Pinpoint the cell where the given text exists, returning its (X, Y) midpoint coordinate. 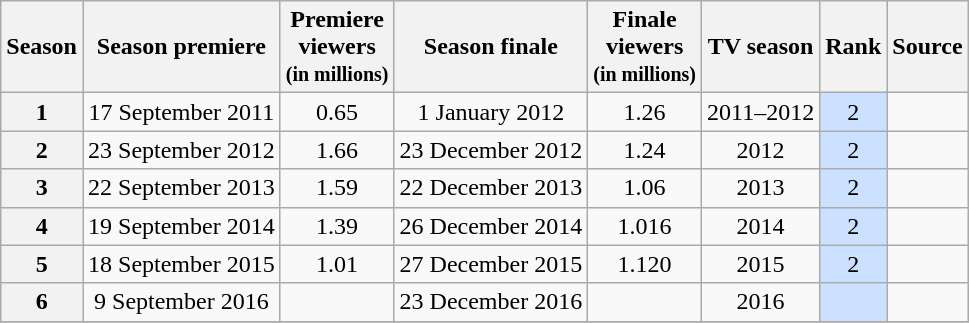
1.24 (645, 150)
0.65 (337, 112)
1.01 (337, 264)
26 December 2014 (491, 226)
Premiereviewers(in millions) (337, 47)
3 (42, 188)
23 September 2012 (181, 150)
1 January 2012 (491, 112)
Season finale (491, 47)
Finaleviewers(in millions) (645, 47)
2015 (761, 264)
Season premiere (181, 47)
1.59 (337, 188)
22 September 2013 (181, 188)
5 (42, 264)
23 December 2012 (491, 150)
17 September 2011 (181, 112)
1 (42, 112)
1.06 (645, 188)
Rank (854, 47)
Source (928, 47)
9 September 2016 (181, 302)
19 September 2014 (181, 226)
1.120 (645, 264)
2011–2012 (761, 112)
2013 (761, 188)
6 (42, 302)
Season (42, 47)
23 December 2016 (491, 302)
2016 (761, 302)
2012 (761, 150)
27 December 2015 (491, 264)
1.016 (645, 226)
1.39 (337, 226)
18 September 2015 (181, 264)
22 December 2013 (491, 188)
2014 (761, 226)
TV season (761, 47)
4 (42, 226)
1.66 (337, 150)
1.26 (645, 112)
